Locate the cell with the specified text and output its [X, Y] center coordinate. 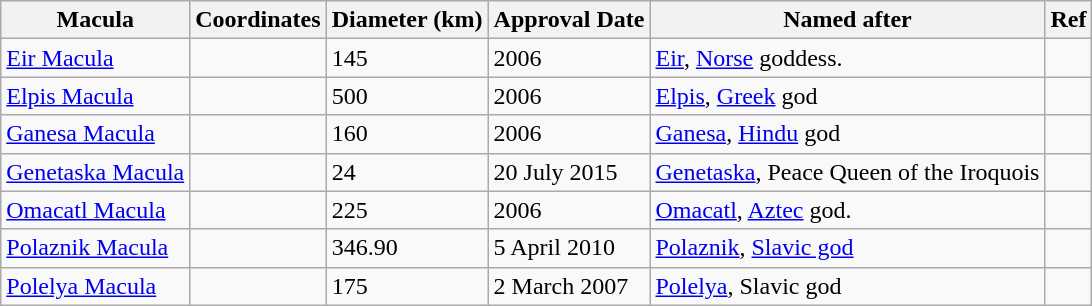
20 July 2015 [569, 172]
Ganesa Macula [96, 134]
Diameter (km) [407, 20]
Genetaska, Peace Queen of the Iroquois [848, 172]
Macula [96, 20]
Polaznik, Slavic god [848, 248]
Eir, Norse goddess. [848, 58]
Elpis, Greek god [848, 96]
225 [407, 210]
5 April 2010 [569, 248]
2 March 2007 [569, 286]
Coordinates [258, 20]
Eir Macula [96, 58]
Ganesa, Hindu god [848, 134]
160 [407, 134]
Polelya, Slavic god [848, 286]
Omacatl Macula [96, 210]
24 [407, 172]
Ref [1068, 20]
Genetaska Macula [96, 172]
346.90 [407, 248]
Polelya Macula [96, 286]
Polaznik Macula [96, 248]
175 [407, 286]
Omacatl, Aztec god. [848, 210]
145 [407, 58]
500 [407, 96]
Approval Date [569, 20]
Elpis Macula [96, 96]
Named after [848, 20]
